Scan for the cell matching the given text and deliver its (x, y) coordinate at center. 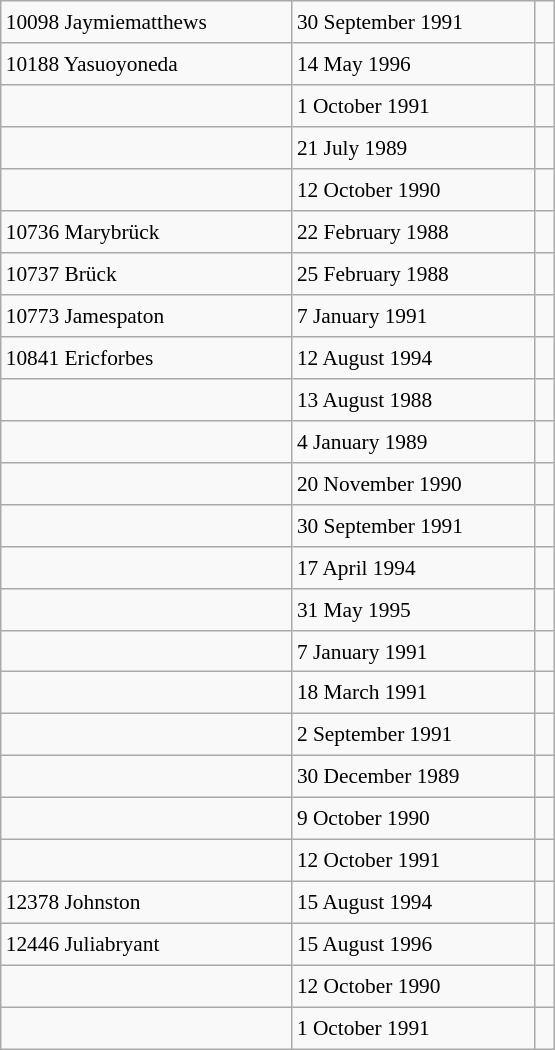
15 August 1996 (414, 945)
15 August 1994 (414, 903)
2 September 1991 (414, 735)
9 October 1990 (414, 819)
17 April 1994 (414, 567)
22 February 1988 (414, 232)
12446 Juliabryant (146, 945)
10841 Ericforbes (146, 358)
31 May 1995 (414, 609)
25 February 1988 (414, 274)
21 July 1989 (414, 148)
10188 Yasuoyoneda (146, 64)
12 August 1994 (414, 358)
12378 Johnston (146, 903)
4 January 1989 (414, 441)
10737 Brück (146, 274)
12 October 1991 (414, 861)
30 December 1989 (414, 777)
10736 Marybrück (146, 232)
10098 Jaymiematthews (146, 22)
20 November 1990 (414, 483)
14 May 1996 (414, 64)
13 August 1988 (414, 399)
18 March 1991 (414, 693)
10773 Jamespaton (146, 316)
